Detect which cell encompasses the target text, then output its [X, Y] center coordinate. 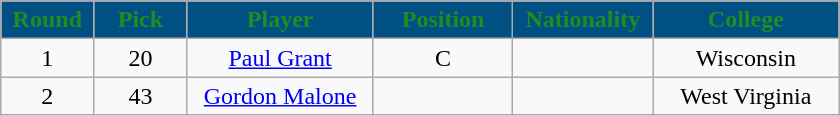
College [746, 20]
20 [140, 58]
2 [48, 96]
Nationality [583, 20]
Round [48, 20]
West Virginia [746, 96]
Position [443, 20]
Gordon Malone [280, 96]
Player [280, 20]
Pick [140, 20]
Wisconsin [746, 58]
Paul Grant [280, 58]
43 [140, 96]
C [443, 58]
1 [48, 58]
